Locate the cell with the specified text and output its (x, y) center coordinate. 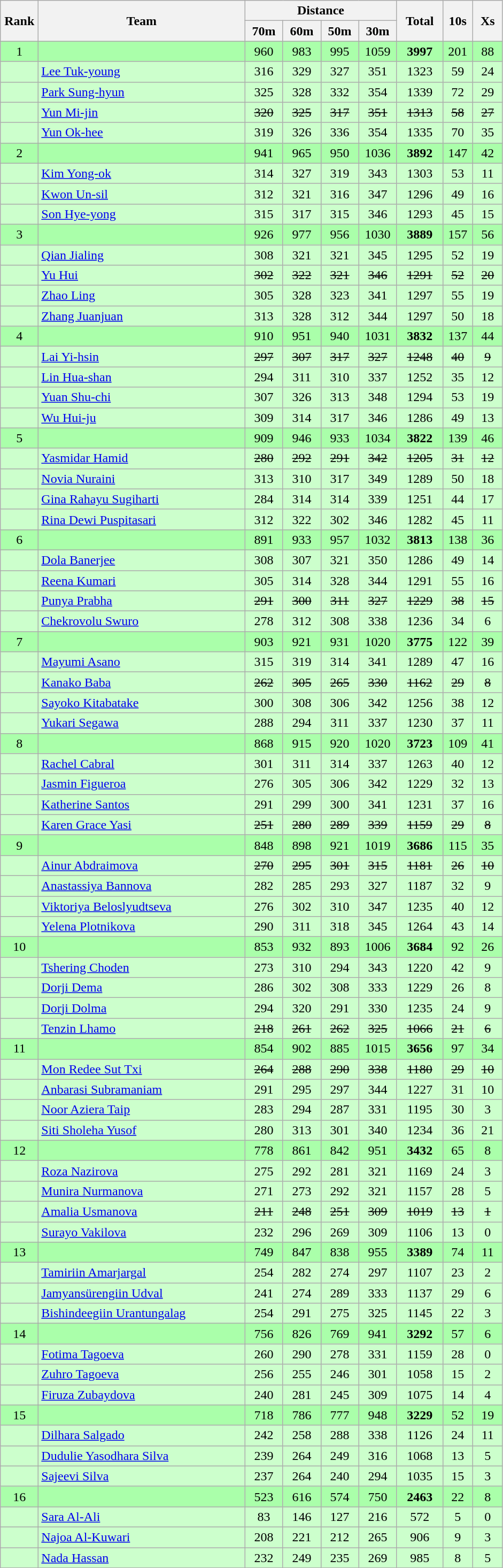
616 (301, 1496)
Nada Hassan (142, 1558)
Anastassiya Bannova (142, 886)
1107 (420, 1273)
965 (301, 153)
1059 (377, 51)
1313 (420, 112)
769 (340, 1334)
1264 (420, 927)
293 (340, 886)
Yelena Plotnikova (142, 927)
248 (301, 1211)
Yun Mi-jin (142, 112)
898 (301, 845)
932 (301, 947)
Sara Al-Ali (142, 1517)
336 (340, 133)
Rank (19, 21)
1030 (377, 234)
56 (487, 234)
868 (264, 743)
1323 (420, 72)
1034 (377, 438)
853 (264, 947)
Najoa Al-Kuwari (142, 1537)
97 (458, 1049)
955 (377, 1252)
Jamyansürengiin Udval (142, 1293)
920 (340, 743)
Gina Rahayu Sugiharti (142, 499)
903 (264, 642)
3813 (420, 540)
1035 (420, 1476)
127 (340, 1517)
1282 (420, 519)
318 (340, 927)
271 (264, 1191)
1248 (420, 357)
960 (264, 51)
931 (340, 642)
893 (340, 947)
Fotima Tagoeva (142, 1354)
Kwon Un-sil (142, 194)
Katherine Santos (142, 804)
985 (420, 1558)
329 (301, 72)
Dorji Dema (142, 988)
Son Hye-yong (142, 214)
1106 (420, 1232)
Rina Dewi Puspitasari (142, 519)
Roza Nazirova (142, 1171)
956 (340, 234)
574 (340, 1496)
Zuhro Tagoeva (142, 1374)
2463 (420, 1496)
1145 (420, 1313)
Mon Redee Sut Txi (142, 1069)
7 (19, 642)
1162 (420, 682)
1137 (420, 1293)
Amalia Usmanova (142, 1211)
246 (340, 1374)
Dilhara Salgado (142, 1435)
926 (264, 234)
1187 (420, 886)
3686 (420, 845)
1236 (420, 621)
115 (458, 845)
1195 (420, 1110)
218 (264, 1028)
Zhao Ling (142, 296)
92 (458, 947)
3997 (420, 51)
Karen Grace Yasi (142, 825)
3292 (420, 1334)
Yu Hui (142, 275)
Munira Nurmanova (142, 1191)
1169 (420, 1171)
3229 (420, 1415)
147 (458, 153)
Distance (321, 11)
909 (264, 438)
146 (301, 1517)
1157 (420, 1191)
Lee Tuk-young (142, 72)
258 (301, 1435)
957 (340, 540)
1296 (420, 194)
242 (264, 1435)
3832 (420, 336)
Yuan Shu-chi (142, 397)
Mayumi Asano (142, 662)
1339 (420, 92)
Dudulie Yasodhara Silva (142, 1456)
1294 (420, 397)
Siti Sholeha Yusof (142, 1130)
1252 (420, 377)
139 (458, 438)
1263 (420, 764)
Novia Nuraini (142, 479)
861 (301, 1150)
65 (458, 1150)
Jasmin Figueroa (142, 784)
1058 (420, 1374)
138 (458, 540)
Lai Yi-hsin (142, 357)
1031 (377, 336)
1303 (420, 173)
1231 (420, 804)
1335 (420, 133)
Wu Hui-ju (142, 418)
235 (340, 1558)
750 (377, 1496)
786 (301, 1415)
Yukari Segawa (142, 723)
Lin Hua-shan (142, 377)
Team (142, 21)
523 (264, 1496)
208 (264, 1537)
Noor Aziera Taip (142, 1110)
826 (301, 1334)
572 (420, 1517)
1036 (377, 153)
72 (458, 92)
137 (458, 336)
Qian Jialing (142, 255)
285 (301, 886)
256 (264, 1374)
58 (458, 112)
261 (301, 1028)
17 (487, 499)
854 (264, 1049)
Sayoko Kitabatake (142, 703)
39 (487, 642)
348 (377, 397)
212 (340, 1537)
948 (377, 1415)
270 (264, 865)
1220 (420, 967)
70 (458, 133)
Dorji Dolma (142, 1008)
1032 (377, 540)
1293 (420, 214)
1256 (420, 703)
Total (420, 21)
Bishindeegiin Urantungalag (142, 1313)
46 (487, 438)
340 (377, 1130)
1015 (377, 1049)
778 (264, 1150)
283 (264, 1110)
718 (264, 1415)
88 (487, 51)
Tamiriin Amarjargal (142, 1273)
1295 (420, 255)
83 (264, 1517)
57 (458, 1334)
1075 (420, 1395)
Yasmidar Hamid (142, 458)
296 (301, 1232)
3656 (420, 1049)
Tenzin Lhamo (142, 1028)
41 (487, 743)
Kim Yong-ok (142, 173)
59 (458, 72)
983 (301, 51)
756 (264, 1334)
1251 (420, 499)
Xs (487, 21)
245 (340, 1395)
27 (487, 112)
1180 (420, 1069)
287 (340, 1110)
109 (458, 743)
Park Sung-hyun (142, 92)
332 (340, 92)
910 (264, 336)
1227 (420, 1089)
201 (458, 51)
50m (340, 31)
Anbarasi Subramaniam (142, 1089)
3684 (420, 947)
20 (487, 275)
323 (340, 296)
1066 (420, 1028)
260 (264, 1354)
211 (264, 1211)
255 (301, 1374)
3723 (420, 743)
299 (301, 804)
3822 (420, 438)
284 (264, 499)
842 (340, 1150)
Chekrovolu Swuro (142, 621)
950 (340, 153)
157 (458, 234)
1126 (420, 1435)
216 (377, 1517)
3389 (420, 1252)
241 (264, 1293)
Zhang Juanjuan (142, 316)
70m (264, 31)
838 (340, 1252)
239 (264, 1456)
946 (301, 438)
891 (264, 540)
3775 (420, 642)
885 (340, 1049)
74 (458, 1252)
10s (458, 21)
1006 (377, 947)
Firuza Zubaydova (142, 1395)
902 (301, 1049)
23 (458, 1273)
1234 (420, 1130)
122 (458, 642)
940 (340, 336)
Reena Kumari (142, 580)
Surayo Vakilova (142, 1232)
30m (377, 31)
350 (377, 560)
1181 (420, 865)
43 (458, 927)
847 (301, 1252)
Tshering Choden (142, 967)
Yun Ok-hee (142, 133)
995 (340, 51)
30 (458, 1110)
Viktoriya Beloslyudtseva (142, 906)
915 (301, 743)
3892 (420, 153)
Ainur Abdraimova (142, 865)
977 (301, 234)
221 (301, 1537)
Rachel Cabral (142, 764)
237 (264, 1476)
Dola Banerjee (142, 560)
Kanako Baba (142, 682)
749 (264, 1252)
906 (420, 1537)
3889 (420, 234)
286 (264, 988)
1230 (420, 723)
47 (458, 662)
848 (264, 845)
3432 (420, 1150)
349 (377, 479)
1068 (420, 1456)
Punya Prabha (142, 601)
777 (340, 1415)
Sajeevi Silva (142, 1476)
1205 (420, 458)
60m (301, 31)
